Pinpoint the cell where the given text exists, returning its [x, y] midpoint coordinate. 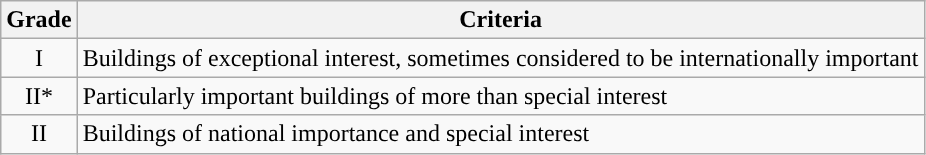
II [39, 134]
I [39, 58]
Buildings of exceptional interest, sometimes considered to be internationally important [500, 58]
Grade [39, 20]
Buildings of national importance and special interest [500, 134]
Criteria [500, 20]
Particularly important buildings of more than special interest [500, 96]
II* [39, 96]
